Return the [X, Y] coordinate for the center point of the cell that contains the specified text.  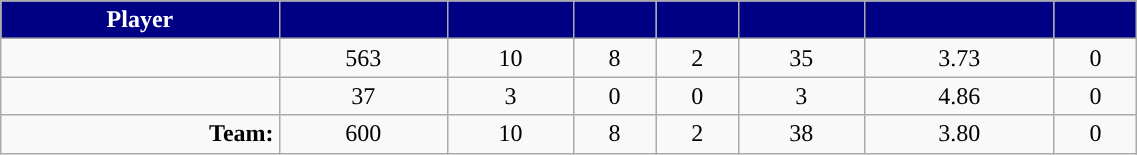
35 [801, 58]
Team: [140, 134]
3.73 [959, 58]
563 [364, 58]
4.86 [959, 96]
Player [140, 20]
38 [801, 134]
600 [364, 134]
3.80 [959, 134]
37 [364, 96]
